Scan for the cell matching the given text and deliver its (X, Y) coordinate at center. 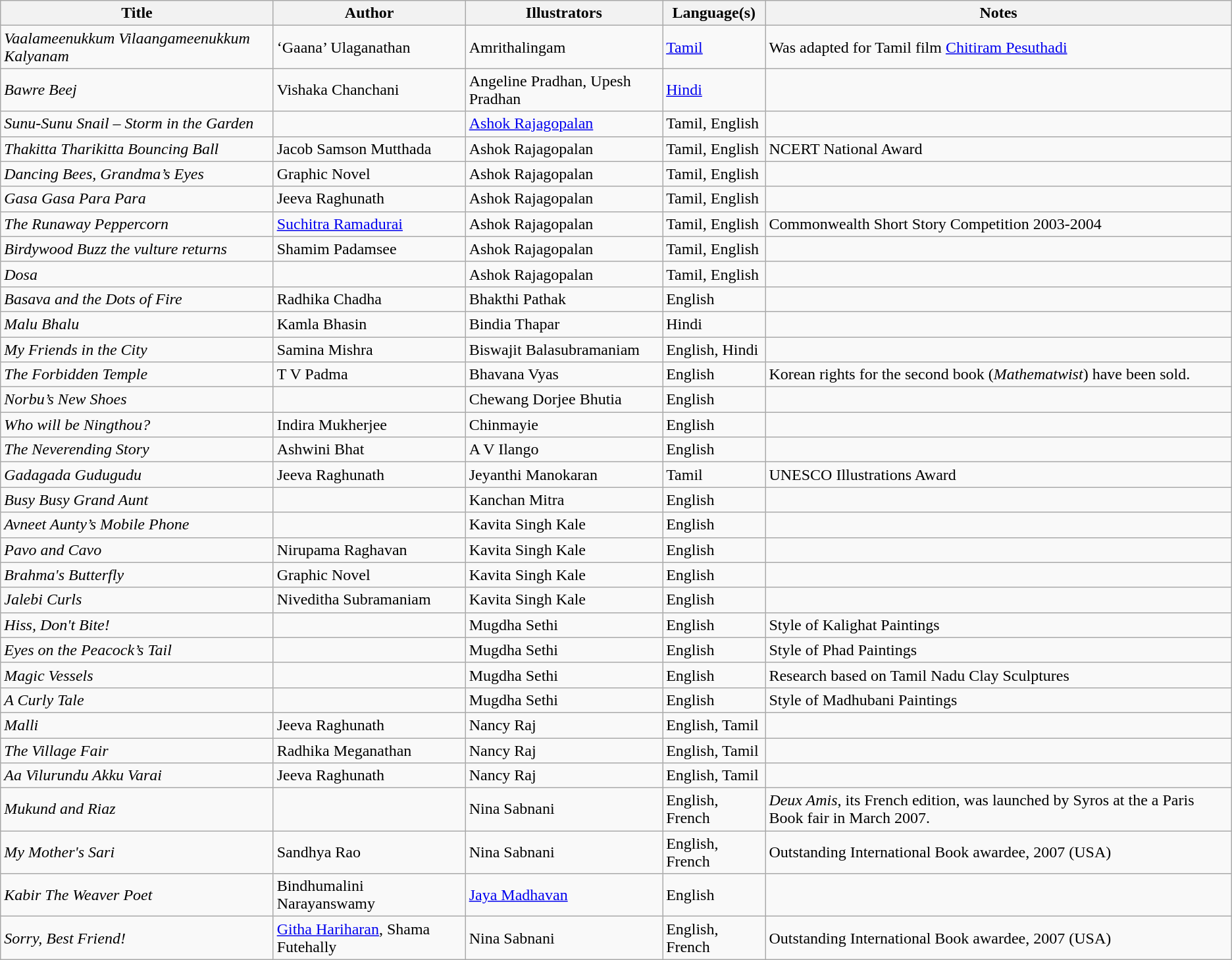
Malu Bhalu (137, 324)
A Curly Tale (137, 700)
Busy Busy Grand Aunt (137, 500)
Who will be Ningthou? (137, 425)
Bindia Thapar (563, 324)
Githa Hariharan, Shama Futehally (369, 938)
Bhakthi Pathak (563, 299)
Commonwealth Short Story Competition 2003-2004 (998, 224)
Jeyanthi Manokaran (563, 475)
The Forbidden Temple (137, 375)
Dosa (137, 274)
Thakitta Tharikitta Bouncing Ball (137, 149)
English, Hindi (714, 350)
Was adapted for Tamil film Chitiram Pesuthadi (998, 47)
Vishaka Chanchani (369, 90)
Suchitra Ramadurai (369, 224)
The Neverending Story (137, 450)
Kamla Bhasin (369, 324)
Notes (998, 13)
Ashwini Bhat (369, 450)
A V Ilango (563, 450)
Amrithalingam (563, 47)
Samina Mishra (369, 350)
My Friends in the City (137, 350)
Basava and the Dots of Fire (137, 299)
Biswajit Balasubramaniam (563, 350)
Pavo and Cavo (137, 550)
Author (369, 13)
Radhika Chadha (369, 299)
Niveditha Subramaniam (369, 600)
Bindhumalini Narayanswamy (369, 895)
Illustrators (563, 13)
Brahma's Butterfly (137, 575)
Bawre Beej (137, 90)
Research based on Tamil Nadu Clay Sculptures (998, 675)
NCERT National Award (998, 149)
Jacob Samson Mutthada (369, 149)
Angeline Pradhan, Upesh Pradhan (563, 90)
Style of Kalighat Paintings (998, 625)
Gadagada Gudugudu (137, 475)
T V Padma (369, 375)
‘Gaana’ Ulaganathan (369, 47)
Mukund and Riaz (137, 810)
Bhavana Vyas (563, 375)
Birdywood Buzz the vulture returns (137, 249)
Sorry, Best Friend! (137, 938)
UNESCO Illustrations Award (998, 475)
Style of Madhubani Paintings (998, 700)
Eyes on the Peacock’s Tail (137, 650)
Magic Vessels (137, 675)
Norbu’s New Shoes (137, 400)
Sandhya Rao (369, 852)
Jalebi Curls (137, 600)
Title (137, 13)
The Village Fair (137, 750)
Korean rights for the second book (Mathematwist) have been sold. (998, 375)
Chinmayie (563, 425)
Shamim Padamsee (369, 249)
Aa Vilurundu Akku Varai (137, 776)
My Mother's Sari (137, 852)
Style of Phad Paintings (998, 650)
Avneet Aunty’s Mobile Phone (137, 525)
Sunu-Sunu Snail – Storm in the Garden (137, 124)
Jaya Madhavan (563, 895)
Chewang Dorjee Bhutia (563, 400)
Vaalameenukkum Vilaangameenukkum Kalyanam (137, 47)
Kabir The Weaver Poet (137, 895)
Hiss, Don't Bite! (137, 625)
Radhika Meganathan (369, 750)
Gasa Gasa Para Para (137, 199)
Indira Mukherjee (369, 425)
Nirupama Raghavan (369, 550)
Malli (137, 725)
The Runaway Peppercorn (137, 224)
Dancing Bees, Grandma’s Eyes (137, 174)
Deux Amis, its French edition, was launched by Syros at the a Paris Book fair in March 2007. (998, 810)
Language(s) (714, 13)
Kanchan Mitra (563, 500)
